Capture the cell that displays the provided text and extract its [X, Y] central coordinate. 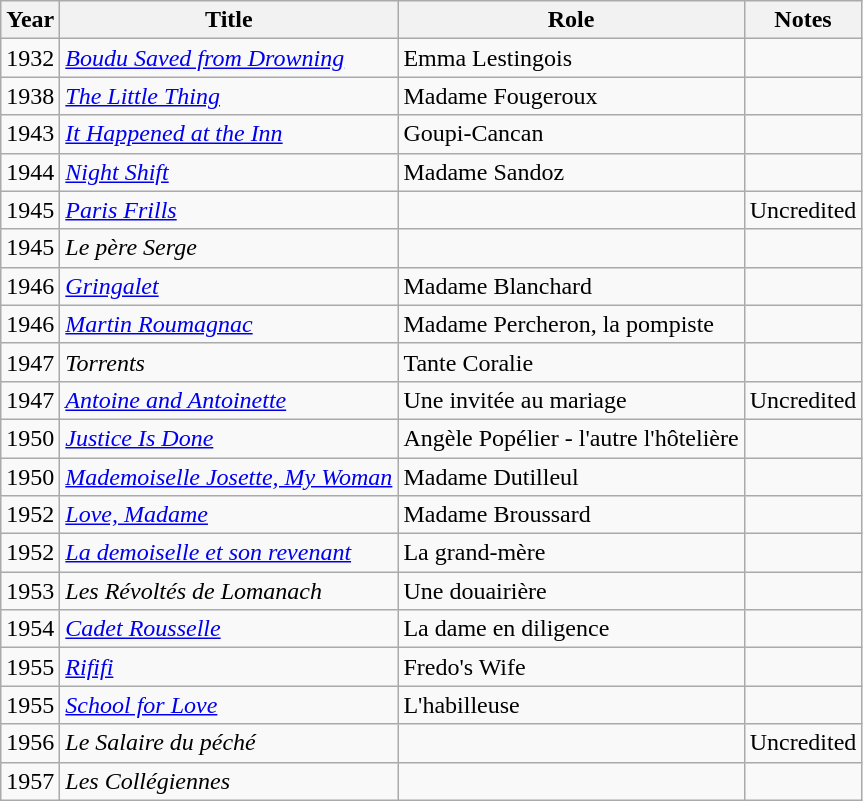
Cadet Rousselle [229, 629]
1932 [30, 58]
Justice Is Done [229, 438]
Madame Percheron, la pompiste [571, 324]
Madame Sandoz [571, 172]
1943 [30, 134]
Les Collégiennes [229, 781]
1953 [30, 591]
Martin Roumagnac [229, 324]
La dame en diligence [571, 629]
It Happened at the Inn [229, 134]
Angèle Popélier - l'autre l'hôtelière [571, 438]
Notes [803, 20]
Mademoiselle Josette, My Woman [229, 477]
1944 [30, 172]
L'habilleuse [571, 705]
Le père Serge [229, 248]
Madame Dutilleul [571, 477]
Torrents [229, 362]
1954 [30, 629]
Night Shift [229, 172]
Goupi-Cancan [571, 134]
Role [571, 20]
Tante Coralie [571, 362]
1957 [30, 781]
La demoiselle et son revenant [229, 553]
Fredo's Wife [571, 667]
Boudu Saved from Drowning [229, 58]
Emma Lestingois [571, 58]
La grand-mère [571, 553]
Paris Frills [229, 210]
Title [229, 20]
Year [30, 20]
1956 [30, 743]
Une douairière [571, 591]
Antoine and Antoinette [229, 400]
Les Révoltés de Lomanach [229, 591]
Rififi [229, 667]
The Little Thing [229, 96]
Le Salaire du péché [229, 743]
1938 [30, 96]
Une invitée au mariage [571, 400]
Gringalet [229, 286]
School for Love [229, 705]
Madame Fougeroux [571, 96]
Love, Madame [229, 515]
Madame Broussard [571, 515]
Madame Blanchard [571, 286]
